Return the (X, Y) coordinate for the center point of the cell that contains the specified text.  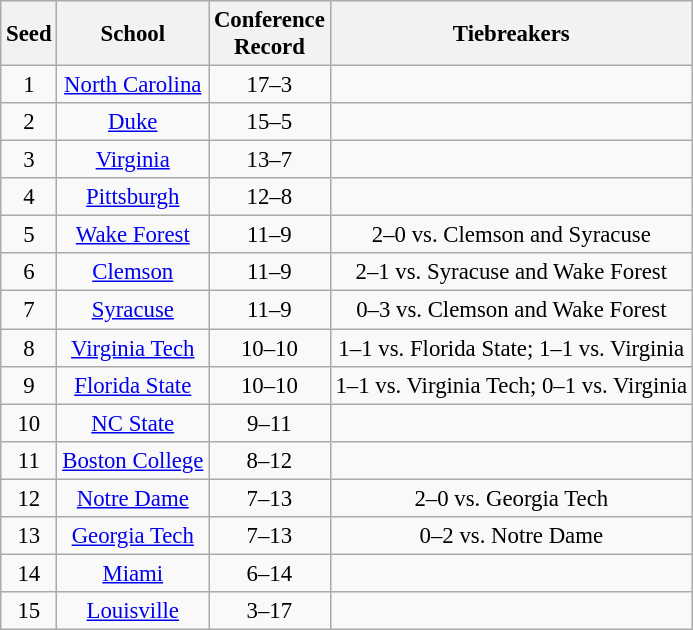
Tiebreakers (511, 34)
4 (29, 197)
2–0 vs. Clemson and Syracuse (511, 235)
2–1 vs. Syracuse and Wake Forest (511, 273)
Virginia (133, 160)
13 (29, 536)
North Carolina (133, 85)
15 (29, 611)
7 (29, 310)
8 (29, 348)
2 (29, 122)
ConferenceRecord (270, 34)
1 (29, 85)
14 (29, 573)
2–0 vs. Georgia Tech (511, 498)
Florida State (133, 385)
Duke (133, 122)
12–8 (270, 197)
Louisville (133, 611)
1–1 vs. Virginia Tech; 0–1 vs. Virginia (511, 385)
3–17 (270, 611)
9–11 (270, 423)
0–2 vs. Notre Dame (511, 536)
13–7 (270, 160)
15–5 (270, 122)
Pittsburgh (133, 197)
Syracuse (133, 310)
Virginia Tech (133, 348)
Wake Forest (133, 235)
Notre Dame (133, 498)
9 (29, 385)
5 (29, 235)
Seed (29, 34)
3 (29, 160)
Clemson (133, 273)
17–3 (270, 85)
Boston College (133, 460)
Georgia Tech (133, 536)
8–12 (270, 460)
School (133, 34)
11 (29, 460)
Miami (133, 573)
6–14 (270, 573)
0–3 vs. Clemson and Wake Forest (511, 310)
NC State (133, 423)
10 (29, 423)
12 (29, 498)
1–1 vs. Florida State; 1–1 vs. Virginia (511, 348)
6 (29, 273)
